Find where the given text appears and provide that cell's center as [X, Y] coordinate. 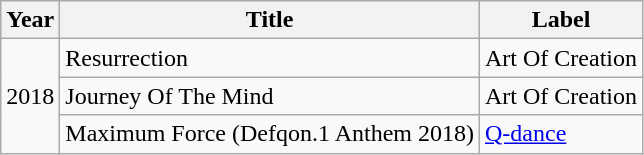
Resurrection [270, 58]
Journey Of The Mind [270, 96]
Label [560, 20]
2018 [30, 96]
Maximum Force (Defqon.1 Anthem 2018) [270, 134]
Title [270, 20]
Year [30, 20]
Q-dance [560, 134]
